Identify which cell holds the provided text, then report its [X, Y] central coordinate. 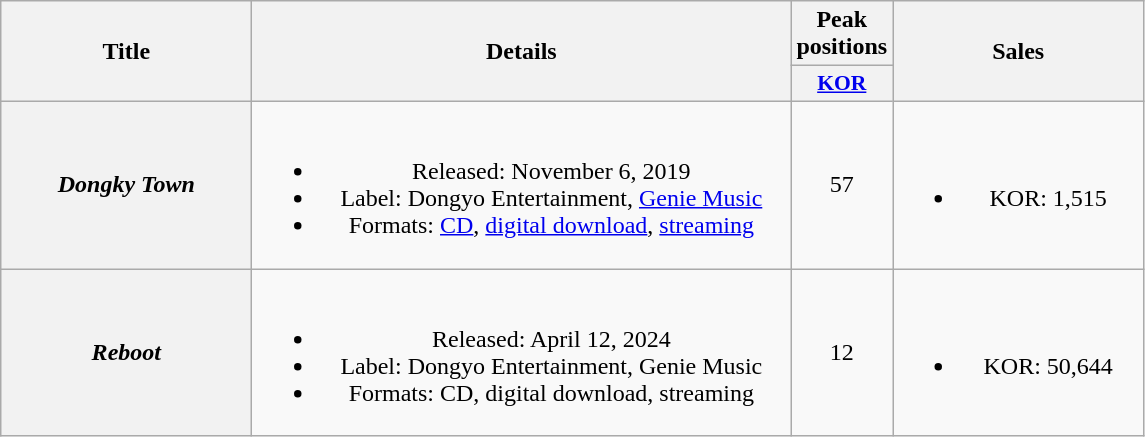
12 [842, 352]
57 [842, 184]
KOR: 50,644 [1018, 352]
Details [522, 52]
Reboot [126, 352]
Peakpositions [842, 34]
KOR [842, 84]
Title [126, 52]
Released: November 6, 2019Label: Dongyo Entertainment, Genie MusicFormats: CD, digital download, streaming [522, 184]
Released: April 12, 2024Label: Dongyo Entertainment, Genie MusicFormats: CD, digital download, streaming [522, 352]
Sales [1018, 52]
Dongky Town [126, 184]
KOR: 1,515 [1018, 184]
